Identify which cell holds the provided text, then report its [X, Y] central coordinate. 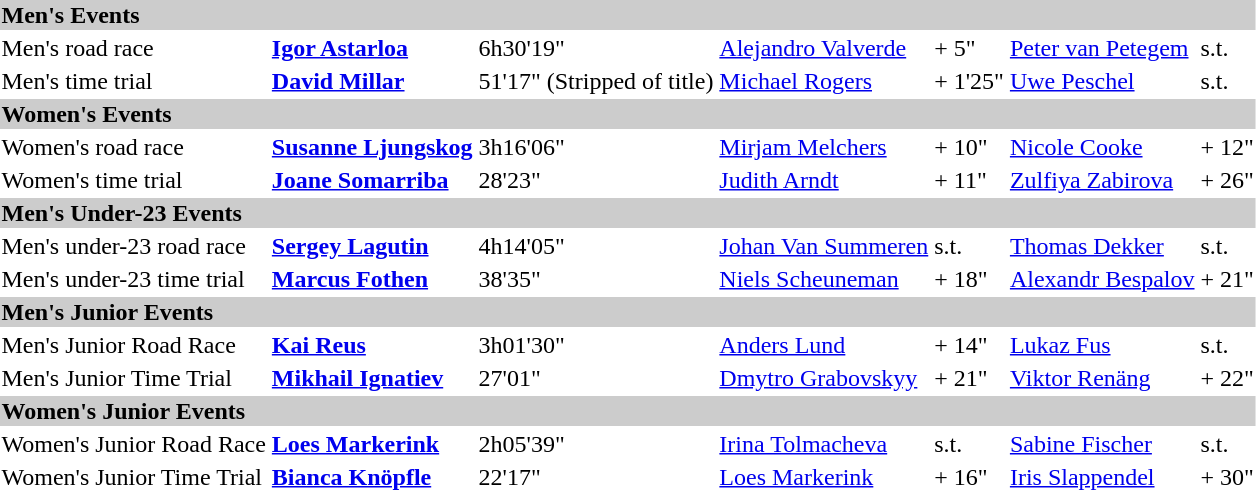
4h14'05" [596, 246]
Joane Somarriba [372, 180]
Irina Tolmacheva [824, 444]
+ 11" [970, 180]
3h01'30" [596, 345]
Thomas Dekker [1102, 246]
Igor Astarloa [372, 48]
Judith Arndt [824, 180]
+ 26" [1227, 180]
Lukaz Fus [1102, 345]
Men's Events [628, 15]
Men's Junior Time Trial [134, 378]
+ 14" [970, 345]
Men's under-23 road race [134, 246]
Zulfiya Zabirova [1102, 180]
Alexandr Bespalov [1102, 279]
Alejandro Valverde [824, 48]
Anders Lund [824, 345]
Niels Scheuneman [824, 279]
Sabine Fischer [1102, 444]
Marcus Fothen [372, 279]
Men's under-23 time trial [134, 279]
27'01" [596, 378]
+ 1'25" [970, 81]
+ 5" [970, 48]
Men's road race [134, 48]
Sergey Lagutin [372, 246]
Men's Junior Road Race [134, 345]
Men's Junior Events [628, 312]
+ 10" [970, 147]
6h30'19" [596, 48]
Peter van Petegem [1102, 48]
+ 22" [1227, 378]
Viktor Renäng [1102, 378]
Men's Under-23 Events [628, 213]
Women's Junior Road Race [134, 444]
+ 18" [970, 279]
+ 12" [1227, 147]
Michael Rogers [824, 81]
Men's time trial [134, 81]
Women's Junior Events [628, 411]
Mikhail Ignatiev [372, 378]
Women's time trial [134, 180]
Kai Reus [372, 345]
Mirjam Melchers [824, 147]
Women's Events [628, 114]
David Millar [372, 81]
Nicole Cooke [1102, 147]
3h16'06" [596, 147]
Dmytro Grabovskyy [824, 378]
Uwe Peschel [1102, 81]
2h05'39" [596, 444]
Loes Markerink [372, 444]
28'23" [596, 180]
Susanne Ljungskog [372, 147]
Johan Van Summeren [824, 246]
Women's road race [134, 147]
38'35" [596, 279]
51'17" (Stripped of title) [596, 81]
